Determine the [x, y] coordinate at the center of the cell enclosing the given text.  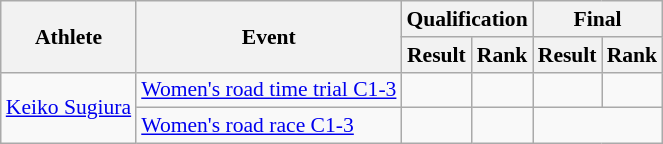
Women's road race C1-3 [268, 126]
Athlete [68, 36]
Women's road time trial C1-3 [268, 90]
Event [268, 36]
Keiko Sugiura [68, 108]
Qualification [466, 19]
Final [598, 19]
